Scan for the cell matching the given text and deliver its (x, y) coordinate at center. 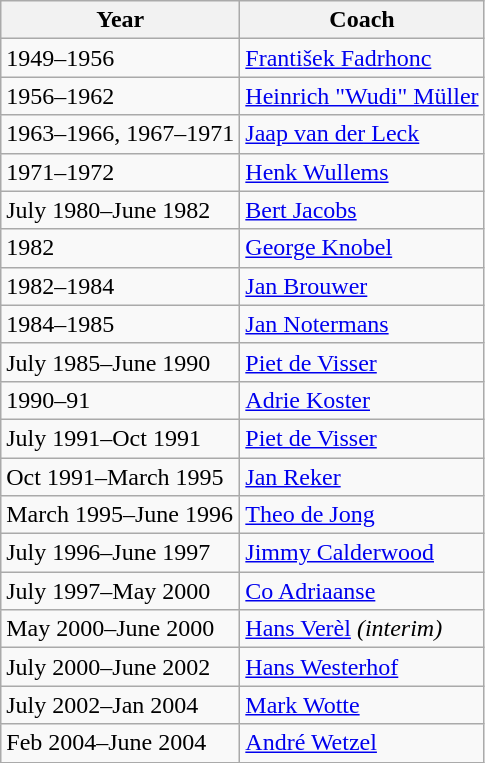
July 1991–Oct 1991 (120, 438)
1956–1962 (120, 96)
Mark Wotte (362, 705)
Coach (362, 20)
Jan Reker (362, 477)
Jan Brouwer (362, 286)
Bert Jacobs (362, 210)
July 1985–June 1990 (120, 362)
André Wetzel (362, 743)
Hans Westerhof (362, 667)
Jan Notermans (362, 324)
Henk Wullems (362, 172)
Adrie Koster (362, 400)
Oct 1991–March 1995 (120, 477)
July 1996–June 1997 (120, 553)
Theo de Jong (362, 515)
Heinrich "Wudi" Müller (362, 96)
1971–1972 (120, 172)
Jaap van der Leck (362, 134)
1990–91 (120, 400)
George Knobel (362, 248)
Jimmy Calderwood (362, 553)
Hans Verèl (interim) (362, 629)
July 2002–Jan 2004 (120, 705)
1949–1956 (120, 58)
1963–1966, 1967–1971 (120, 134)
July 2000–June 2002 (120, 667)
March 1995–June 1996 (120, 515)
Feb 2004–June 2004 (120, 743)
1984–1985 (120, 324)
1982 (120, 248)
July 1980–June 1982 (120, 210)
July 1997–May 2000 (120, 591)
Co Adriaanse (362, 591)
1982–1984 (120, 286)
May 2000–June 2000 (120, 629)
Year (120, 20)
František Fadrhonc (362, 58)
